Return the [x, y] coordinate for the center point of the cell that contains the specified text.  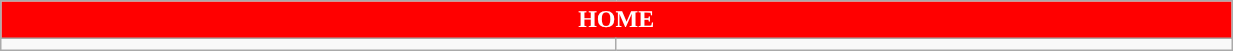
HOME [616, 20]
